Search for the cell housing the specified text and yield its [X, Y] center coordinate. 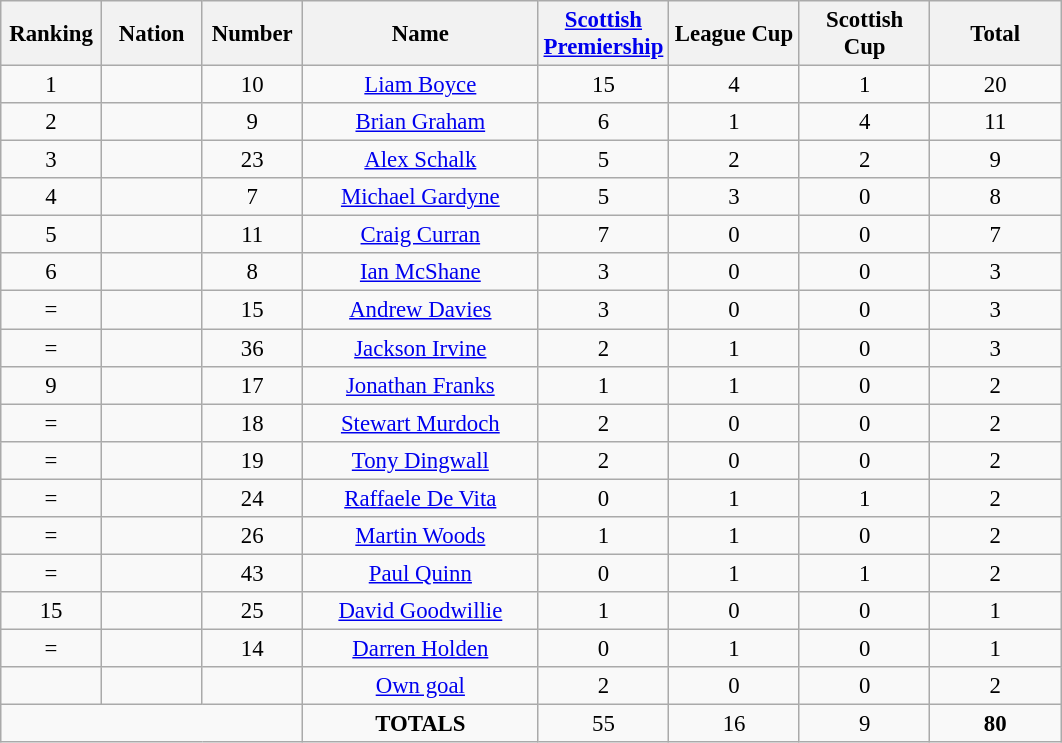
16 [734, 724]
26 [252, 536]
Own goal [421, 686]
Nation [152, 34]
Alex Schalk [421, 160]
55 [604, 724]
Andrew Davies [421, 310]
80 [996, 724]
Liam Boyce [421, 85]
25 [252, 611]
Brian Graham [421, 122]
Paul Quinn [421, 573]
Martin Woods [421, 536]
24 [252, 498]
Michael Gardyne [421, 197]
19 [252, 460]
Raffaele De Vita [421, 498]
Craig Curran [421, 235]
Number [252, 34]
20 [996, 85]
TOTALS [421, 724]
Jonathan Franks [421, 385]
Darren Holden [421, 648]
43 [252, 573]
Scottish Premiership [604, 34]
Stewart Murdoch [421, 423]
Total [996, 34]
League Cup [734, 34]
14 [252, 648]
23 [252, 160]
Tony Dingwall [421, 460]
Name [421, 34]
Ian McShane [421, 273]
36 [252, 348]
17 [252, 385]
David Goodwillie [421, 611]
Ranking [52, 34]
10 [252, 85]
Scottish Cup [864, 34]
Jackson Irvine [421, 348]
18 [252, 423]
